Determine the [x, y] coordinate at the center of the cell enclosing the given text.  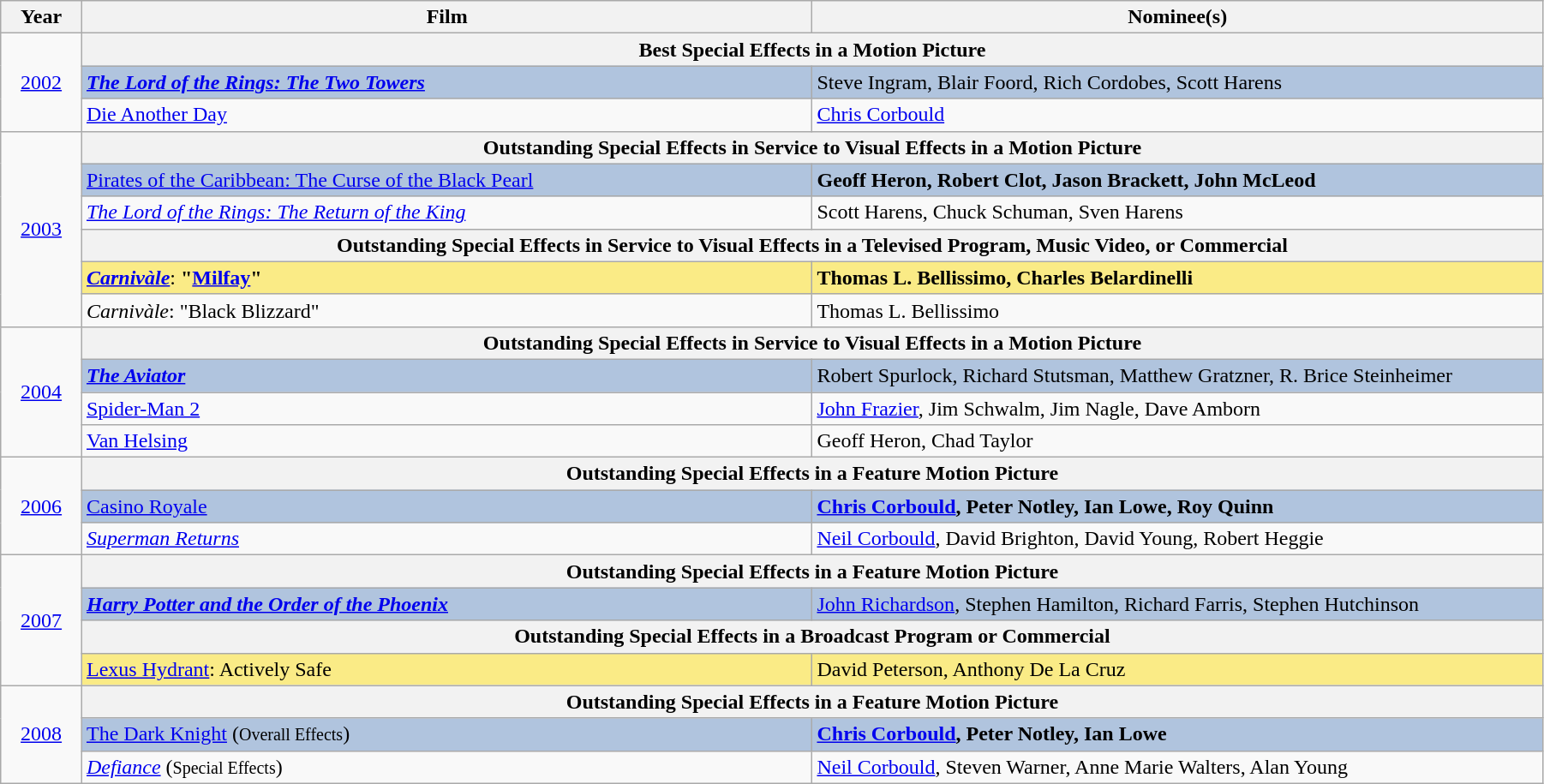
Scott Harens, Chuck Schuman, Sven Harens [1177, 212]
Outstanding Special Effects in Service to Visual Effects in a Televised Program, Music Video, or Commercial [812, 245]
Geoff Heron, Robert Clot, Jason Brackett, John McLeod [1177, 180]
John Richardson, Stephen Hamilton, Richard Farris, Stephen Hutchinson [1177, 604]
2004 [41, 392]
Superman Returns [446, 539]
Outstanding Special Effects in a Broadcast Program or Commercial [812, 637]
The Dark Knight (Overall Effects) [446, 734]
Neil Corbould, Steven Warner, Anne Marie Walters, Alan Young [1177, 767]
Chris Corbould [1177, 115]
Steve Ingram, Blair Foord, Rich Cordobes, Scott Harens [1177, 82]
Neil Corbould, David Brighton, David Young, Robert Heggie [1177, 539]
Lexus Hydrant: Actively Safe [446, 669]
Chris Corbould, Peter Notley, Ian Lowe [1177, 734]
Defiance (Special Effects) [446, 767]
2008 [41, 734]
John Frazier, Jim Schwalm, Jim Nagle, Dave Amborn [1177, 409]
Nominee(s) [1177, 17]
2006 [41, 506]
Thomas L. Bellissimo, Charles Belardinelli [1177, 278]
2007 [41, 620]
Spider-Man 2 [446, 409]
Casino Royale [446, 506]
2003 [41, 229]
Pirates of the Caribbean: The Curse of the Black Pearl [446, 180]
Best Special Effects in a Motion Picture [812, 50]
Chris Corbould, Peter Notley, Ian Lowe, Roy Quinn [1177, 506]
2002 [41, 82]
David Peterson, Anthony De La Cruz [1177, 669]
Thomas L. Bellissimo [1177, 310]
Carnivàle: "Milfay" [446, 278]
The Lord of the Rings: The Return of the King [446, 212]
The Lord of the Rings: The Two Towers [446, 82]
Robert Spurlock, Richard Stutsman, Matthew Gratzner, R. Brice Steinheimer [1177, 375]
Van Helsing [446, 441]
Die Another Day [446, 115]
Year [41, 17]
Harry Potter and the Order of the Phoenix [446, 604]
Film [446, 17]
The Aviator [446, 375]
Carnivàle: "Black Blizzard" [446, 310]
Geoff Heron, Chad Taylor [1177, 441]
